Find where the given text appears and provide that cell's center as [x, y] coordinate. 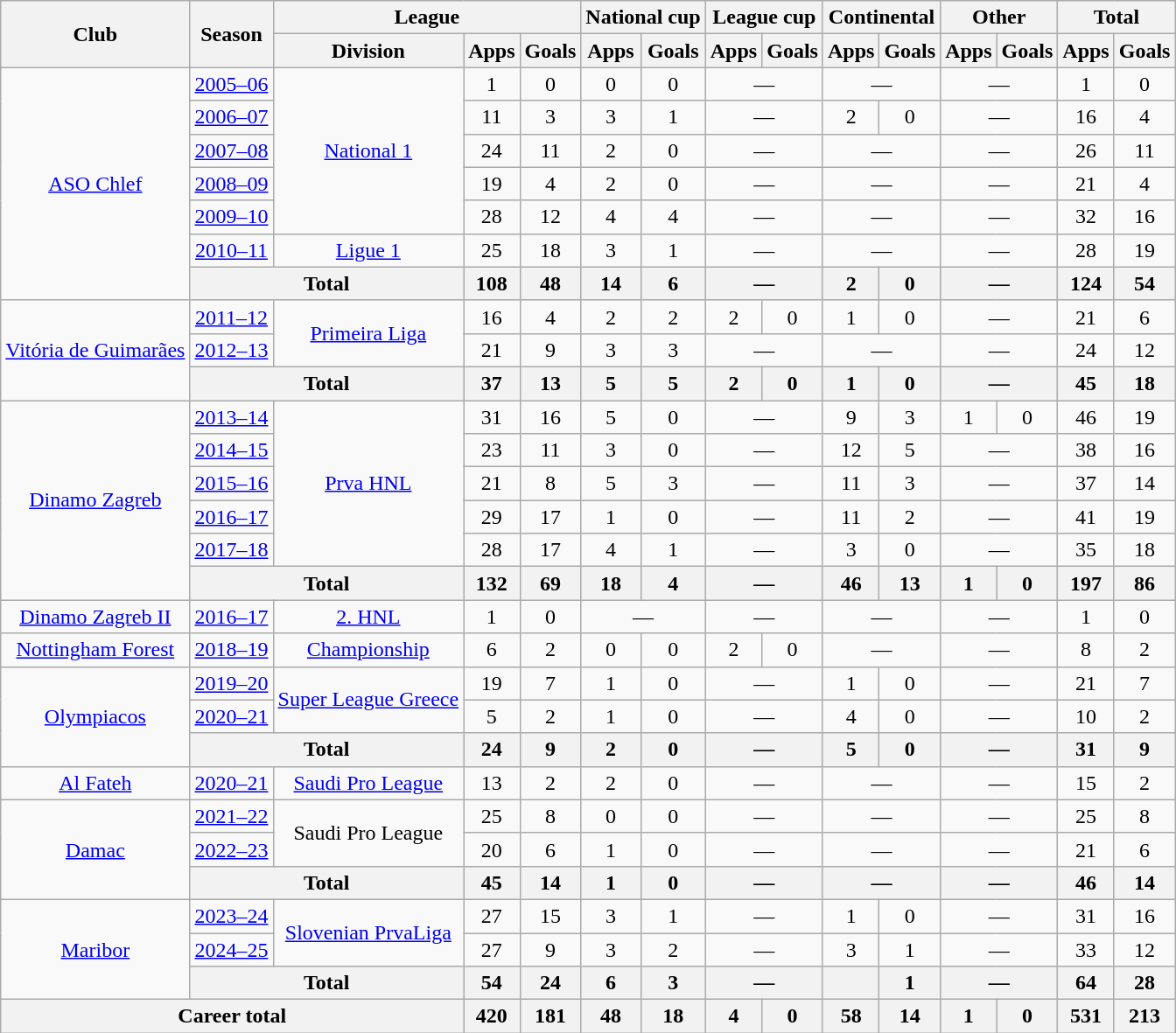
2012–13 [231, 350]
181 [550, 1016]
Other [999, 17]
Super League Greece [368, 700]
National cup [643, 17]
2018–19 [231, 650]
58 [850, 1016]
Olympiacos [95, 716]
2021–22 [231, 816]
41 [1086, 517]
35 [1086, 550]
2011–12 [231, 317]
Vitória de Guimarães [95, 350]
33 [1086, 949]
Continental [881, 17]
Ligue 1 [368, 250]
2022–23 [231, 849]
32 [1086, 217]
69 [550, 583]
Dinamo Zagreb [95, 500]
Damac [95, 849]
Club [95, 34]
2019–20 [231, 683]
10 [1086, 716]
2008–09 [231, 184]
2006–07 [231, 117]
Al Fateh [95, 783]
86 [1144, 583]
Division [368, 51]
League cup [764, 17]
2007–08 [231, 150]
2014–15 [231, 450]
23 [492, 450]
Primeira Liga [368, 333]
2013–14 [231, 417]
National 1 [368, 150]
2010–11 [231, 250]
2024–25 [231, 949]
Championship [368, 650]
2005–06 [231, 84]
29 [492, 517]
64 [1086, 983]
420 [492, 1016]
Slovenian PrvaLiga [368, 932]
2. HNL [368, 617]
Prva HNL [368, 484]
Dinamo Zagreb II [95, 617]
197 [1086, 583]
20 [492, 849]
Career total [233, 1016]
2009–10 [231, 217]
Season [231, 34]
38 [1086, 450]
108 [492, 283]
League [427, 17]
26 [1086, 150]
531 [1086, 1016]
124 [1086, 283]
ASO Chlef [95, 184]
Nottingham Forest [95, 650]
213 [1144, 1016]
132 [492, 583]
2023–24 [231, 916]
Maribor [95, 949]
2015–16 [231, 484]
2017–18 [231, 550]
